Output the [x, y] coordinate of the center of the cell containing the given text.  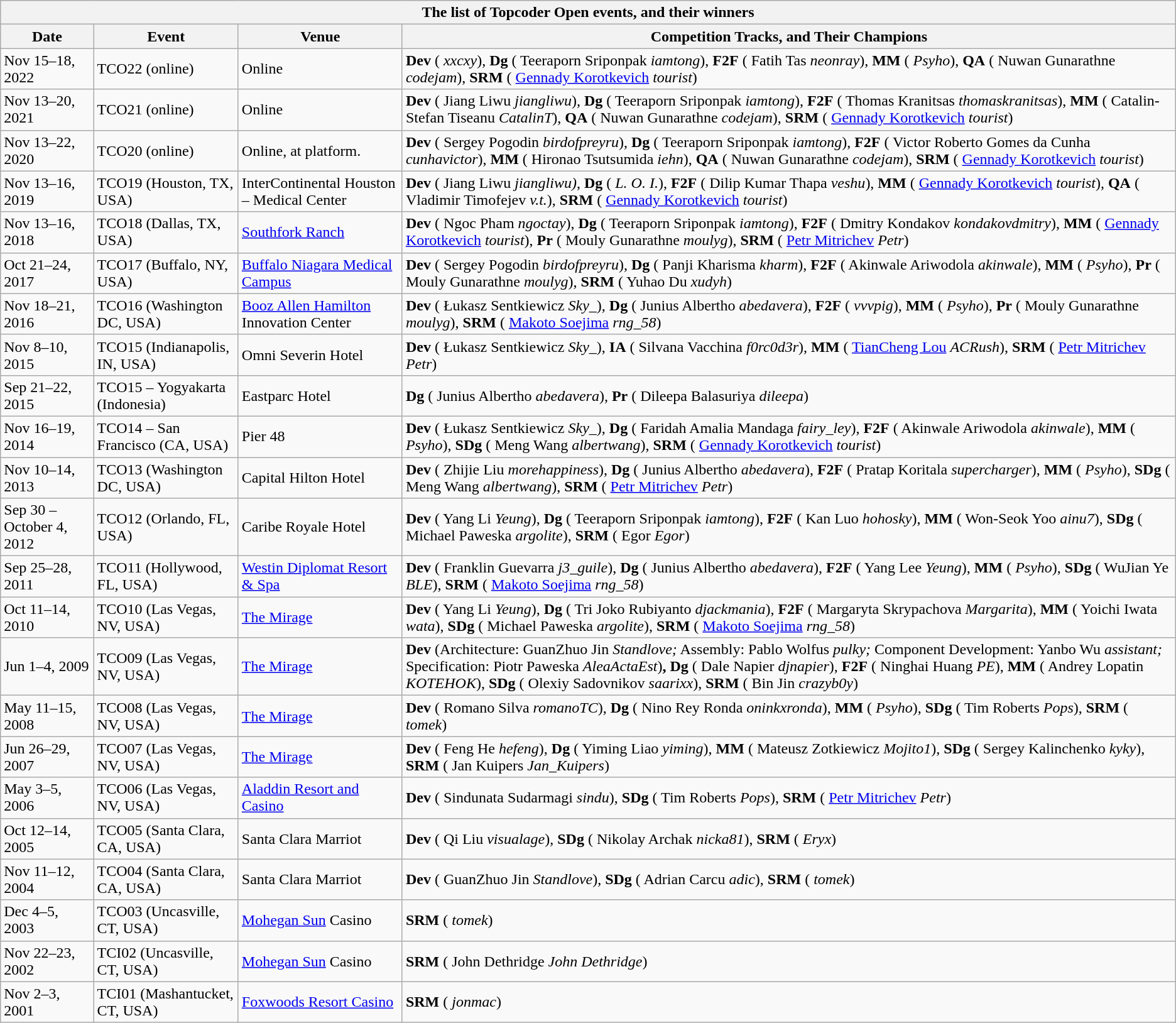
May 3–5, 2006 [47, 798]
TCO09 (Las Vegas, NV, USA) [166, 667]
Buffalo Niagara Medical Campus [320, 273]
TCO21 (online) [166, 109]
Booz Allen Hamilton Innovation Center [320, 314]
TCO13 (Washington DC, USA) [166, 478]
Sep 30 – October 4, 2012 [47, 527]
TCO04 (Santa Clara, CA, USA) [166, 880]
Capital Hilton Hotel [320, 478]
Westin Diplomat Resort & Spa [320, 577]
Jun 26–29, 2007 [47, 757]
The list of Topcoder Open events, and their winners [588, 13]
Online, at platform. [320, 151]
Oct 11–14, 2010 [47, 617]
Sep 25–28, 2011 [47, 577]
Aladdin Resort and Casino [320, 798]
TCI01 (Mashantucket, CT, USA) [166, 1002]
Nov 16–19, 2014 [47, 436]
Nov 13–16, 2018 [47, 232]
Caribe Royale Hotel [320, 527]
Nov 2–3, 2001 [47, 1002]
May 11–15, 2008 [47, 716]
TCO17 (Buffalo, NY, USA) [166, 273]
TCO22 (online) [166, 69]
Nov 10–14, 2013 [47, 478]
Dg ( Junius Albertho abedavera), Pr ( Dileepa Balasuriya dileepa) [789, 396]
Oct 21–24, 2017 [47, 273]
TCO08 (Las Vegas, NV, USA) [166, 716]
TCO07 (Las Vegas, NV, USA) [166, 757]
Nov 13–16, 2019 [47, 191]
Dev ( Qi Liu visualage), SDg ( Nikolay Archak nicka81), SRM ( Eryx) [789, 838]
Foxwoods Resort Casino [320, 1002]
TCO06 (Las Vegas, NV, USA) [166, 798]
TCO05 (Santa Clara, CA, USA) [166, 838]
Nov 11–12, 2004 [47, 880]
TCO03 (Uncasville, CT, USA) [166, 920]
Event [166, 36]
SRM ( tomek) [789, 920]
SRM ( jonmac) [789, 1002]
Jun 1–4, 2009 [47, 667]
TCO11 (Hollywood, FL, USA) [166, 577]
Dev ( Feng He hefeng), Dg ( Yiming Liao yiming), MM ( Mateusz Zotkiewicz Mojito1), SDg ( Sergey Kalinchenko kyky), SRM ( Jan Kuipers Jan_Kuipers) [789, 757]
Oct 12–14, 2005 [47, 838]
Nov 15–18, 2022 [47, 69]
Dev ( GuanZhuo Jin Standlove), SDg ( Adrian Carcu adic), SRM ( tomek) [789, 880]
TCI02 (Uncasville, CT, USA) [166, 961]
Competition Tracks, and Their Champions [789, 36]
Omni Severin Hotel [320, 354]
Venue [320, 36]
TCO16 (Washington DC, USA) [166, 314]
Southfork Ranch [320, 232]
Nov 13–22, 2020 [47, 151]
Dec 4–5, 2003 [47, 920]
TCO18 (Dallas, TX, USA) [166, 232]
Nov 18–21, 2016 [47, 314]
Dev ( Łukasz Sentkiewicz Sky_), IA ( Silvana Vacchina f0rc0d3r), MM ( TianCheng Lou ACRush), SRM ( Petr Mitrichev Petr) [789, 354]
TCO15 (Indianapolis, IN, USA) [166, 354]
Pier 48 [320, 436]
Eastparc Hotel [320, 396]
Nov 13–20, 2021 [47, 109]
TCO14 – San Francisco (CA, USA) [166, 436]
TCO12 (Orlando, FL, USA) [166, 527]
InterContinental Houston – Medical Center [320, 191]
Nov 8–10, 2015 [47, 354]
TCO10 (Las Vegas, NV, USA) [166, 617]
Dev ( Romano Silva romanoTC), Dg ( Nino Rey Ronda oninkxronda), MM ( Psyho), SDg ( Tim Roberts Pops), SRM ( tomek) [789, 716]
Nov 22–23, 2002 [47, 961]
TCO19 (Houston, TX, USA) [166, 191]
TCO20 (online) [166, 151]
TCO15 – Yogyakarta (Indonesia) [166, 396]
SRM ( John Dethridge John Dethridge) [789, 961]
Sep 21–22, 2015 [47, 396]
Dev ( Sindunata Sudarmagi sindu), SDg ( Tim Roberts Pops), SRM ( Petr Mitrichev Petr) [789, 798]
Date [47, 36]
